Provide the (X, Y) coordinate of the cell's center where the given text is located.  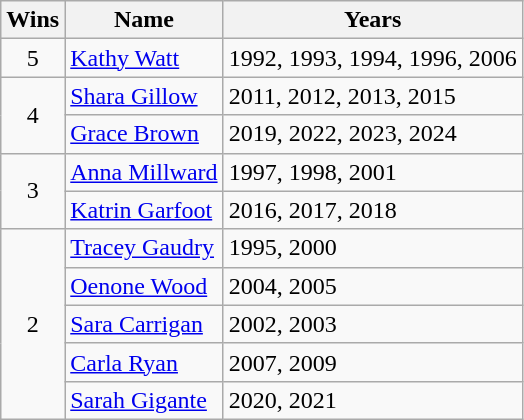
2004, 2005 (372, 286)
1992, 1993, 1994, 1996, 2006 (372, 58)
5 (33, 58)
2011, 2012, 2013, 2015 (372, 96)
Carla Ryan (144, 362)
2 (33, 324)
Oenone Wood (144, 286)
2016, 2017, 2018 (372, 210)
1997, 1998, 2001 (372, 172)
Shara Gillow (144, 96)
2019, 2022, 2023, 2024 (372, 134)
Tracey Gaudry (144, 248)
1995, 2000 (372, 248)
Years (372, 20)
2020, 2021 (372, 400)
Sarah Gigante (144, 400)
Wins (33, 20)
Kathy Watt (144, 58)
2002, 2003 (372, 324)
3 (33, 191)
Name (144, 20)
Grace Brown (144, 134)
Sara Carrigan (144, 324)
4 (33, 115)
Katrin Garfoot (144, 210)
Anna Millward (144, 172)
2007, 2009 (372, 362)
